Pinpoint the cell where the given text exists, returning its [X, Y] midpoint coordinate. 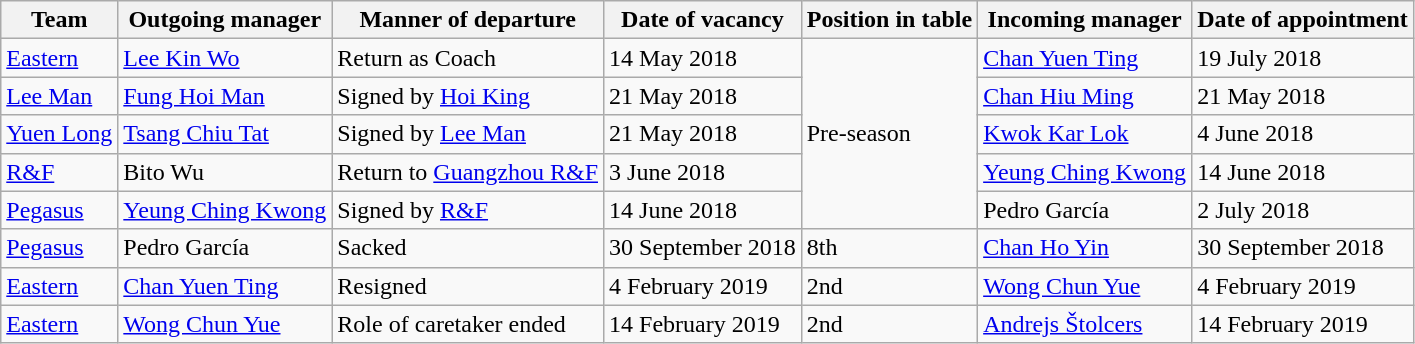
Return to Guangzhou R&F [468, 172]
Team [60, 20]
Pre-season [889, 134]
Signed by Hoi King [468, 96]
Date of appointment [1303, 20]
19 July 2018 [1303, 58]
4 June 2018 [1303, 134]
Tsang Chiu Tat [225, 134]
Andrejs Štolcers [1085, 324]
Date of vacancy [703, 20]
R&F [60, 172]
Fung Hoi Man [225, 96]
Outgoing manager [225, 20]
Lee Man [60, 96]
Return as Coach [468, 58]
Position in table [889, 20]
8th [889, 248]
Resigned [468, 286]
2 July 2018 [1303, 210]
Lee Kin Wo [225, 58]
Yuen Long [60, 134]
Signed by R&F [468, 210]
Bito Wu [225, 172]
Chan Hiu Ming [1085, 96]
14 May 2018 [703, 58]
Incoming manager [1085, 20]
Signed by Lee Man [468, 134]
Manner of departure [468, 20]
Sacked [468, 248]
Role of caretaker ended [468, 324]
Chan Ho Yin [1085, 248]
Kwok Kar Lok [1085, 134]
3 June 2018 [703, 172]
